Detect which cell encompasses the target text, then output its [X, Y] center coordinate. 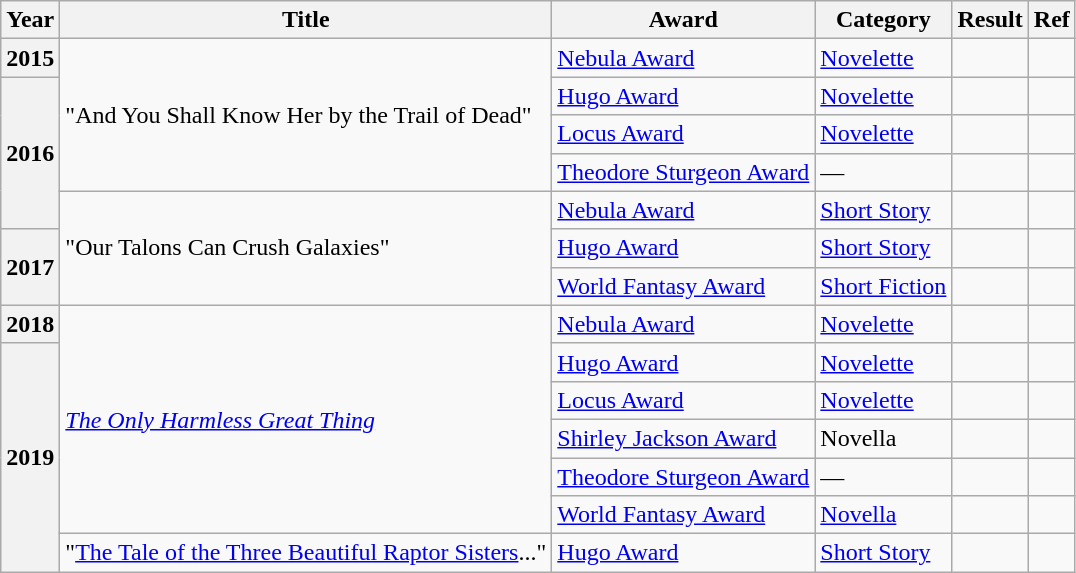
2017 [30, 267]
Category [884, 20]
Year [30, 20]
Ref [1052, 20]
"The Tale of the Three Beautiful Raptor Sisters..." [306, 553]
Title [306, 20]
Shirley Jackson Award [684, 438]
Result [990, 20]
Award [684, 20]
2018 [30, 324]
2016 [30, 153]
2019 [30, 457]
2015 [30, 58]
The Only Harmless Great Thing [306, 419]
Short Fiction [884, 286]
"Our Talons Can Crush Galaxies" [306, 248]
"And You Shall Know Her by the Trail of Dead" [306, 115]
